Determine the [x, y] coordinate at the center of the cell enclosing the given text.  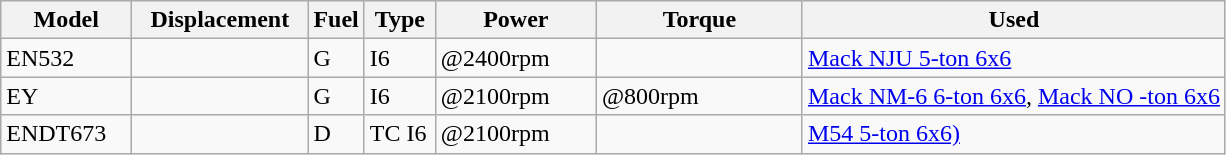
D [336, 134]
Type [400, 20]
Displacement [220, 20]
EN532 [66, 58]
Fuel [336, 20]
@800rpm [699, 96]
Mack NM-6 6-ton 6x6, Mack NO -ton 6x6 [1014, 96]
M54 5-ton 6x6) [1014, 134]
Power [516, 20]
ENDT673 [66, 134]
EY [66, 96]
Torque [699, 20]
Mack NJU 5-ton 6x6 [1014, 58]
Used [1014, 20]
@2400rpm [516, 58]
Model [66, 20]
TC I6 [400, 134]
